Search for the cell housing the specified text and yield its (X, Y) center coordinate. 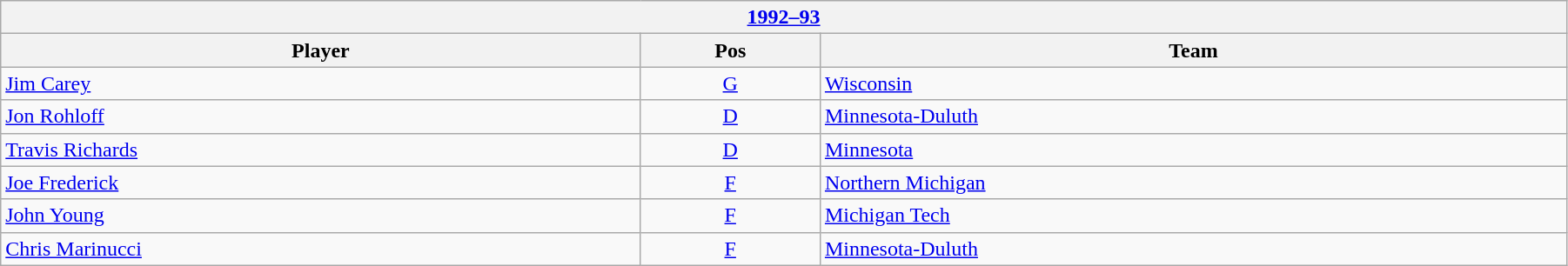
Joe Frederick (320, 183)
Travis Richards (320, 150)
Jon Rohloff (320, 116)
G (730, 83)
Wisconsin (1193, 83)
Minnesota (1193, 150)
Pos (730, 50)
Jim Carey (320, 83)
Chris Marinucci (320, 249)
Michigan Tech (1193, 216)
Team (1193, 50)
Player (320, 50)
1992–93 (784, 17)
John Young (320, 216)
Northern Michigan (1193, 183)
